Pinpoint the cell where the given text exists, returning its (X, Y) midpoint coordinate. 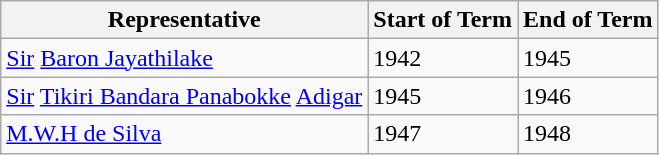
Representative (184, 20)
End of Term (588, 20)
Start of Term (443, 20)
M.W.H de Silva (184, 134)
Sir Tikiri Bandara Panabokke Adigar (184, 96)
1946 (588, 96)
Sir Baron Jayathilake (184, 58)
1947 (443, 134)
1942 (443, 58)
1948 (588, 134)
